Provide the [X, Y] coordinate of the cell's center where the given text is located.  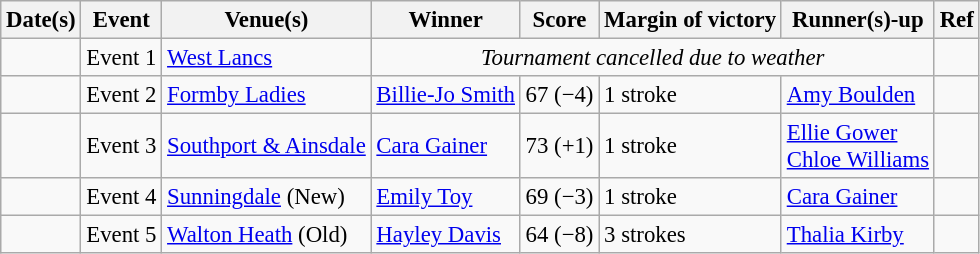
Tournament cancelled due to weather [652, 58]
Amy Boulden [858, 95]
Ellie Gower Chloe Williams [858, 146]
West Lancs [266, 58]
64 (−8) [559, 235]
Billie-Jo Smith [446, 95]
Thalia Kirby [858, 235]
73 (+1) [559, 146]
Event 1 [122, 58]
Formby Ladies [266, 95]
Winner [446, 20]
Runner(s)-up [858, 20]
Ref [956, 20]
Sunningdale (New) [266, 197]
Southport & Ainsdale [266, 146]
3 strokes [690, 235]
Venue(s) [266, 20]
Emily Toy [446, 197]
Hayley Davis [446, 235]
Margin of victory [690, 20]
Event 5 [122, 235]
67 (−4) [559, 95]
Event 2 [122, 95]
Event [122, 20]
Event 3 [122, 146]
69 (−3) [559, 197]
Score [559, 20]
Walton Heath (Old) [266, 235]
Date(s) [41, 20]
Event 4 [122, 197]
